Provide the (X, Y) coordinate of the cell's center where the given text is located.  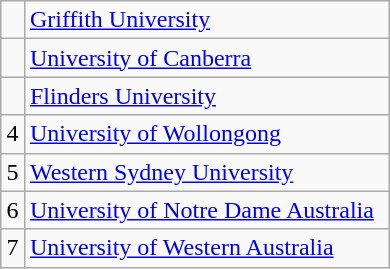
University of Wollongong (206, 134)
University of Western Australia (206, 248)
Western Sydney University (206, 172)
4 (13, 134)
7 (13, 248)
Griffith University (206, 20)
6 (13, 210)
University of Notre Dame Australia (206, 210)
Flinders University (206, 96)
University of Canberra (206, 58)
5 (13, 172)
